Pinpoint the cell where the given text exists, returning its (x, y) midpoint coordinate. 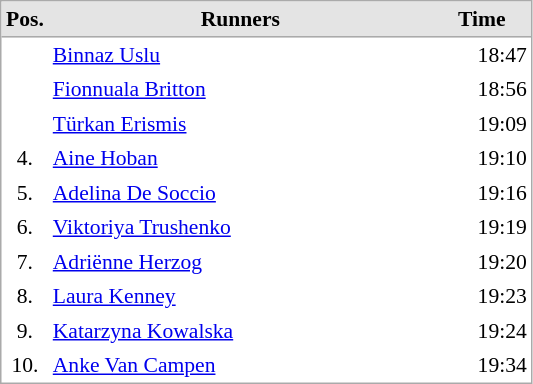
Türkan Erismis (240, 123)
19:16 (482, 193)
Katarzyna Kowalska (240, 331)
18:47 (482, 55)
5. (26, 193)
6. (26, 227)
Fionnuala Britton (240, 89)
Anke Van Campen (240, 365)
19:19 (482, 227)
19:23 (482, 296)
8. (26, 296)
Adriënne Herzog (240, 261)
Pos. (26, 20)
Runners (240, 20)
19:09 (482, 123)
18:56 (482, 89)
9. (26, 331)
Laura Kenney (240, 296)
19:20 (482, 261)
Binnaz Uslu (240, 55)
Adelina De Soccio (240, 193)
Aine Hoban (240, 158)
10. (26, 365)
19:24 (482, 331)
Time (482, 20)
4. (26, 158)
Viktoriya Trushenko (240, 227)
19:10 (482, 158)
7. (26, 261)
19:34 (482, 365)
